Identify which cell holds the provided text, then report its (X, Y) central coordinate. 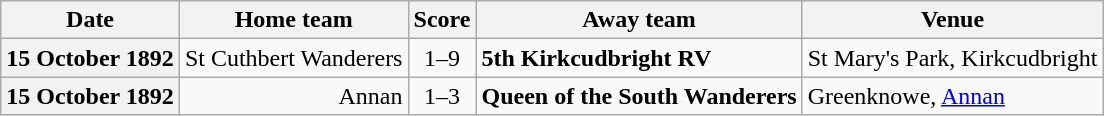
Score (442, 20)
Away team (639, 20)
Annan (294, 96)
Home team (294, 20)
Greenknowe, Annan (952, 96)
St Cuthbert Wanderers (294, 58)
St Mary's Park, Kirkcudbright (952, 58)
1–3 (442, 96)
Queen of the South Wanderers (639, 96)
5th Kirkcudbright RV (639, 58)
Venue (952, 20)
1–9 (442, 58)
Date (90, 20)
